Find where the given text appears and provide that cell's center as [X, Y] coordinate. 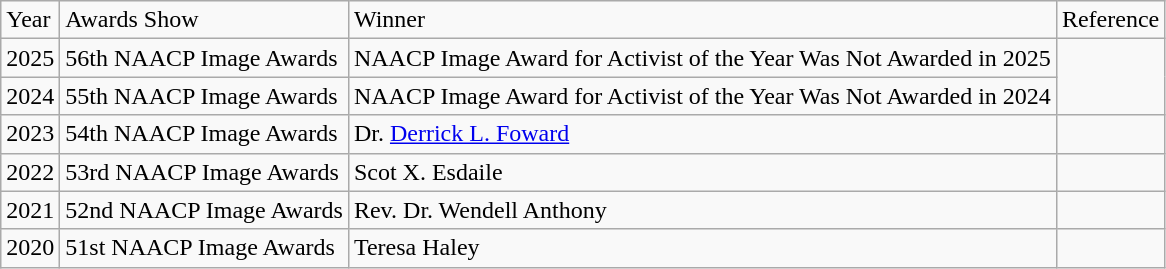
Rev. Dr. Wendell Anthony [702, 210]
2022 [30, 172]
51st NAACP Image Awards [204, 248]
Teresa Haley [702, 248]
2020 [30, 248]
52nd NAACP Image Awards [204, 210]
Year [30, 20]
Dr. Derrick L. Foward [702, 134]
Awards Show [204, 20]
54th NAACP Image Awards [204, 134]
56th NAACP Image Awards [204, 58]
2024 [30, 96]
NAACP Image Award for Activist of the Year Was Not Awarded in 2024 [702, 96]
2025 [30, 58]
NAACP Image Award for Activist of the Year Was Not Awarded in 2025 [702, 58]
53rd NAACP Image Awards [204, 172]
55th NAACP Image Awards [204, 96]
Winner [702, 20]
Scot X. Esdaile [702, 172]
2021 [30, 210]
Reference [1110, 20]
2023 [30, 134]
